Output the (x, y) coordinate of the center of the cell containing the given text.  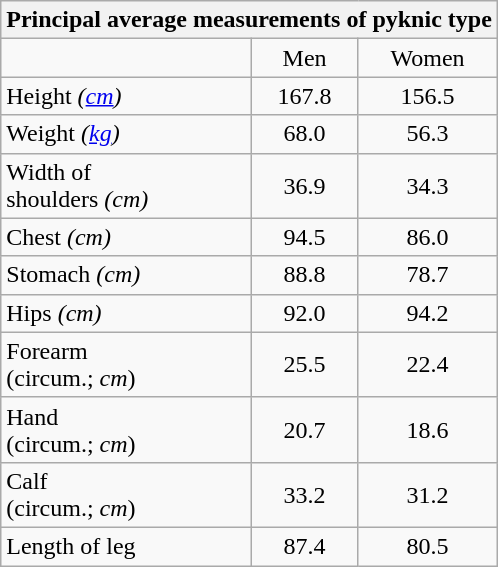
156.5 (428, 96)
Hand(circum.; cm) (126, 430)
92.0 (304, 313)
94.2 (428, 313)
34.3 (428, 186)
Women (428, 58)
Width ofshoulders (cm) (126, 186)
80.5 (428, 546)
20.7 (304, 430)
33.2 (304, 494)
Principal average measurements of pyknic type (250, 20)
78.7 (428, 275)
Height (cm) (126, 96)
94.5 (304, 237)
87.4 (304, 546)
88.8 (304, 275)
31.2 (428, 494)
25.5 (304, 364)
18.6 (428, 430)
86.0 (428, 237)
Calf(circum.; cm) (126, 494)
Forearm(circum.; cm) (126, 364)
Chest (cm) (126, 237)
68.0 (304, 134)
22.4 (428, 364)
167.8 (304, 96)
Length of leg (126, 546)
36.9 (304, 186)
Men (304, 58)
Weight (kg) (126, 134)
Stomach (cm) (126, 275)
Hips (cm) (126, 313)
56.3 (428, 134)
